Extract the (X, Y) coordinate from the center of the cell holding the provided text.  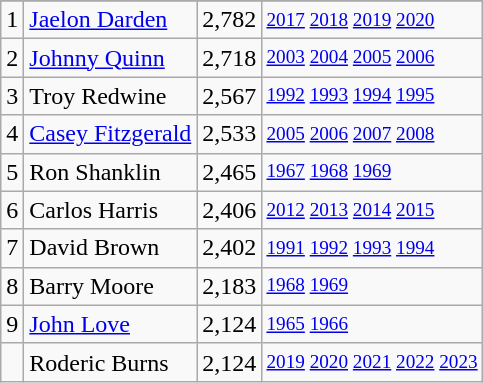
2012 2013 2014 2015 (372, 210)
Ron Shanklin (110, 172)
2,533 (230, 134)
Carlos Harris (110, 210)
2 (12, 58)
2017 2018 2019 2020 (372, 20)
2,718 (230, 58)
1992 1993 1994 1995 (372, 96)
Roderic Burns (110, 362)
Troy Redwine (110, 96)
7 (12, 248)
3 (12, 96)
2005 2006 2007 2008 (372, 134)
1968 1969 (372, 286)
8 (12, 286)
Johnny Quinn (110, 58)
2003 2004 2005 2006 (372, 58)
2,406 (230, 210)
Casey Fitzgerald (110, 134)
1965 1966 (372, 324)
Jaelon Darden (110, 20)
2019 2020 2021 2022 2023 (372, 362)
2,567 (230, 96)
1991 1992 1993 1994 (372, 248)
5 (12, 172)
2,465 (230, 172)
2,183 (230, 286)
6 (12, 210)
Barry Moore (110, 286)
4 (12, 134)
2,402 (230, 248)
9 (12, 324)
John Love (110, 324)
1 (12, 20)
1967 1968 1969 (372, 172)
David Brown (110, 248)
2,782 (230, 20)
